Extract the [x, y] coordinate from the center of the cell holding the provided text.  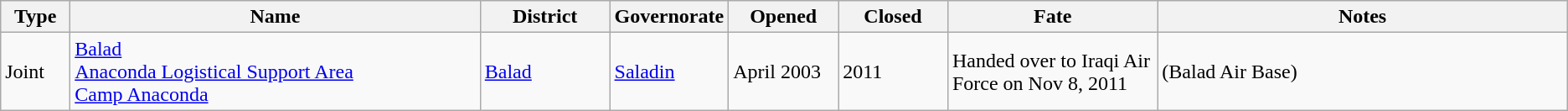
Notes [1362, 17]
BaladAnaconda Logistical Support AreaCamp Anaconda [276, 71]
Type [35, 17]
Saladin [669, 71]
Joint [35, 71]
Fate [1052, 17]
Handed over to Iraqi Air Force on Nov 8, 2011 [1052, 71]
Governorate [669, 17]
2011 [893, 71]
April 2003 [784, 71]
(Balad Air Base) [1362, 71]
Closed [893, 17]
Name [276, 17]
District [544, 17]
Balad [544, 71]
Opened [784, 17]
